For the text-containing cell, return its midpoint in (x, y) coordinate format. 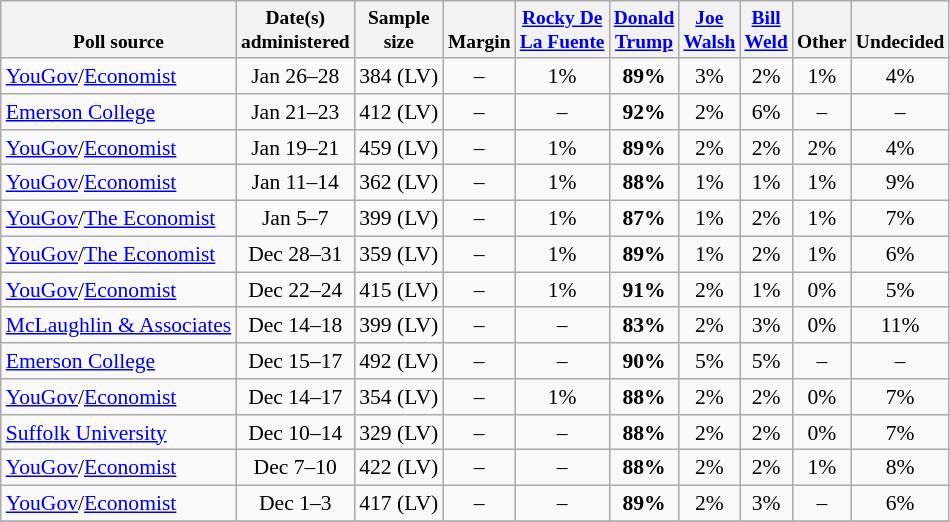
83% (644, 326)
Undecided (900, 30)
Dec 14–18 (295, 326)
DonaldTrump (644, 30)
459 (LV) (398, 148)
329 (LV) (398, 433)
Jan 11–14 (295, 183)
Dec 10–14 (295, 433)
Poll source (119, 30)
359 (LV) (398, 254)
417 (LV) (398, 504)
Dec 7–10 (295, 468)
8% (900, 468)
Samplesize (398, 30)
90% (644, 361)
BillWeld (766, 30)
384 (LV) (398, 76)
354 (LV) (398, 397)
Jan 19–21 (295, 148)
Jan 21–23 (295, 112)
Margin (479, 30)
91% (644, 290)
Suffolk University (119, 433)
11% (900, 326)
415 (LV) (398, 290)
Jan 26–28 (295, 76)
Dec 15–17 (295, 361)
87% (644, 219)
9% (900, 183)
Date(s)administered (295, 30)
Dec 28–31 (295, 254)
Dec 1–3 (295, 504)
92% (644, 112)
Dec 14–17 (295, 397)
362 (LV) (398, 183)
492 (LV) (398, 361)
412 (LV) (398, 112)
Jan 5–7 (295, 219)
Rocky DeLa Fuente (562, 30)
Other (822, 30)
McLaughlin & Associates (119, 326)
JoeWalsh (710, 30)
422 (LV) (398, 468)
Dec 22–24 (295, 290)
